Search for the cell housing the specified text and yield its [x, y] center coordinate. 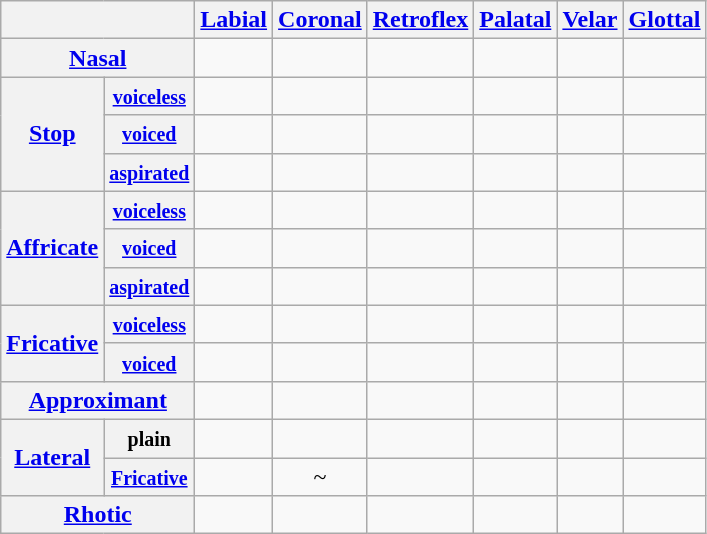
Labial [234, 20]
Palatal [516, 20]
Velar [590, 20]
Retroflex [420, 20]
Lateral [52, 457]
Affricate [52, 248]
Glottal [664, 20]
Approximant [98, 400]
plain [150, 438]
Stop [52, 134]
Coronal [320, 20]
Rhotic [98, 515]
~ [320, 477]
Nasal [98, 58]
